Determine the (x, y) coordinate at the center of the cell enclosing the given text.  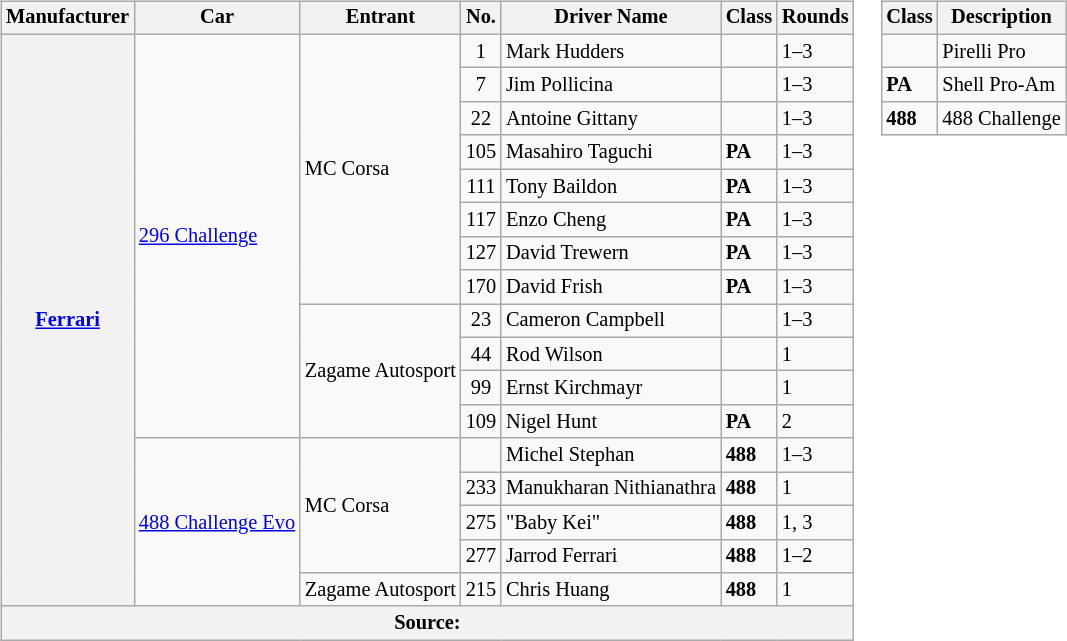
Car (217, 18)
117 (481, 220)
44 (481, 354)
109 (481, 422)
Shell Pro-Am (1002, 85)
1, 3 (816, 522)
"Baby Kei" (611, 522)
Pirelli Pro (1002, 51)
105 (481, 152)
Antoine Gittany (611, 119)
127 (481, 253)
David Frish (611, 287)
Chris Huang (611, 590)
Enzo Cheng (611, 220)
No. (481, 18)
2 (816, 422)
David Trewern (611, 253)
Manufacturer (68, 18)
170 (481, 287)
Mark Hudders (611, 51)
488 Challenge (1002, 119)
Entrant (380, 18)
Michel Stephan (611, 455)
488 Challenge Evo (217, 522)
Source: (427, 623)
Ernst Kirchmayr (611, 388)
Nigel Hunt (611, 422)
Jarrod Ferrari (611, 556)
Jim Pollicina (611, 85)
22 (481, 119)
7 (481, 85)
Manukharan Nithianathra (611, 489)
233 (481, 489)
Masahiro Taguchi (611, 152)
Rounds (816, 18)
Ferrari (68, 320)
215 (481, 590)
Description (1002, 18)
Cameron Campbell (611, 321)
99 (481, 388)
111 (481, 186)
1–2 (816, 556)
277 (481, 556)
275 (481, 522)
23 (481, 321)
Rod Wilson (611, 354)
296 Challenge (217, 236)
Tony Baildon (611, 186)
Driver Name (611, 18)
